Scan for the cell matching the given text and deliver its (X, Y) coordinate at center. 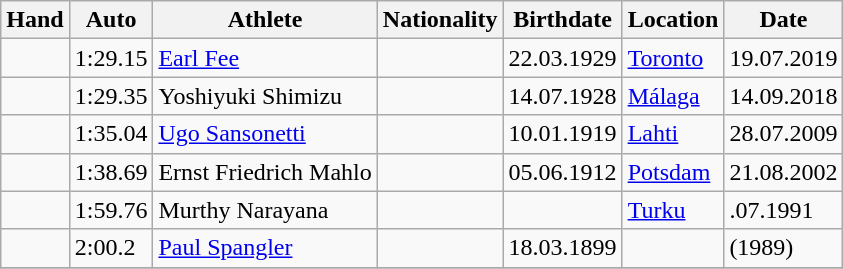
Nationality (440, 20)
10.01.1919 (562, 134)
Lahti (673, 134)
Birthdate (562, 20)
Ernst Friedrich Mahlo (265, 172)
1:35.04 (111, 134)
05.06.1912 (562, 172)
Potsdam (673, 172)
Málaga (673, 96)
.07.1991 (784, 210)
19.07.2019 (784, 58)
Yoshiyuki Shimizu (265, 96)
14.07.1928 (562, 96)
Hand (35, 20)
Athlete (265, 20)
1:29.35 (111, 96)
Auto (111, 20)
21.08.2002 (784, 172)
Earl Fee (265, 58)
Toronto (673, 58)
14.09.2018 (784, 96)
18.03.1899 (562, 248)
Murthy Narayana (265, 210)
1:59.76 (111, 210)
(1989) (784, 248)
Paul Spangler (265, 248)
Ugo Sansonetti (265, 134)
Date (784, 20)
Location (673, 20)
28.07.2009 (784, 134)
2:00.2 (111, 248)
Turku (673, 210)
1:29.15 (111, 58)
1:38.69 (111, 172)
22.03.1929 (562, 58)
